Identify which cell holds the provided text, then report its (X, Y) central coordinate. 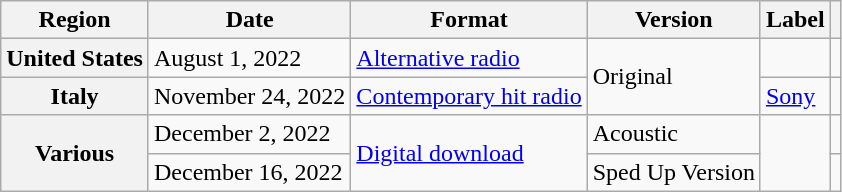
Region (75, 20)
Format (469, 20)
Digital download (469, 153)
Sped Up Version (674, 172)
Contemporary hit radio (469, 96)
Italy (75, 96)
December 2, 2022 (249, 134)
Label (795, 20)
Acoustic (674, 134)
Date (249, 20)
Various (75, 153)
United States (75, 58)
November 24, 2022 (249, 96)
December 16, 2022 (249, 172)
August 1, 2022 (249, 58)
Original (674, 77)
Version (674, 20)
Sony (795, 96)
Alternative radio (469, 58)
